Pinpoint the cell where the given text exists, returning its [x, y] midpoint coordinate. 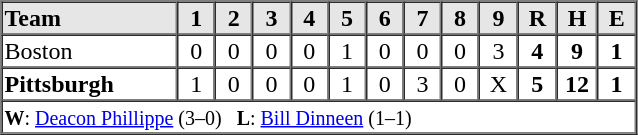
Team [90, 18]
Pittsburgh [90, 84]
W: Deacon Phillippe (3–0) L: Bill Dinneen (1–1) [319, 116]
8 [460, 18]
7 [423, 18]
6 [385, 18]
Boston [90, 50]
R [538, 18]
2 [234, 18]
X [498, 84]
E [616, 18]
H [577, 18]
12 [577, 84]
